Search for the cell housing the specified text and yield its (x, y) center coordinate. 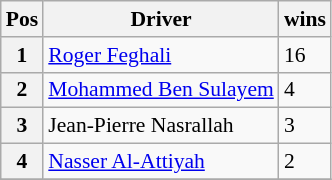
Mohammed Ben Sulayem (161, 90)
Roger Feghali (161, 55)
Driver (161, 19)
1 (22, 55)
Nasser Al-Attiyah (161, 162)
wins (305, 19)
Pos (22, 19)
Jean-Pierre Nasrallah (161, 126)
16 (305, 55)
